Locate the cell with the specified text and output its [X, Y] center coordinate. 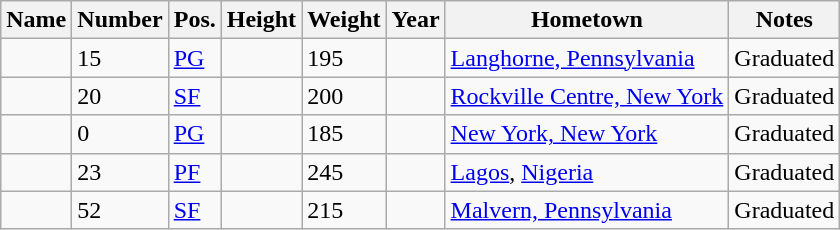
0 [120, 134]
Weight [344, 20]
23 [120, 172]
Rockville Centre, New York [587, 96]
52 [120, 210]
Notes [784, 20]
Height [261, 20]
Langhorne, Pennsylvania [587, 58]
185 [344, 134]
Name [36, 20]
Pos. [194, 20]
Number [120, 20]
20 [120, 96]
Hometown [587, 20]
New York, New York [587, 134]
Malvern, Pennsylvania [587, 210]
Lagos, Nigeria [587, 172]
15 [120, 58]
245 [344, 172]
195 [344, 58]
215 [344, 210]
200 [344, 96]
PF [194, 172]
Year [416, 20]
